Locate the cell with the specified text and output its [x, y] center coordinate. 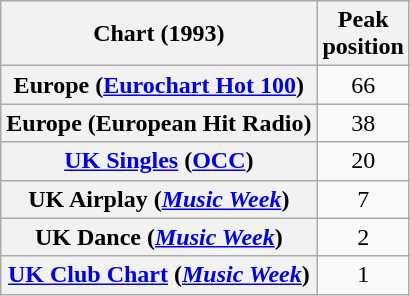
Europe (European Hit Radio) [159, 123]
UK Club Chart (Music Week) [159, 275]
66 [363, 85]
7 [363, 199]
UK Singles (OCC) [159, 161]
Peakposition [363, 34]
2 [363, 237]
UK Dance (Music Week) [159, 237]
20 [363, 161]
1 [363, 275]
UK Airplay (Music Week) [159, 199]
38 [363, 123]
Europe (Eurochart Hot 100) [159, 85]
Chart (1993) [159, 34]
